Find where the given text appears and provide that cell's center as (x, y) coordinate. 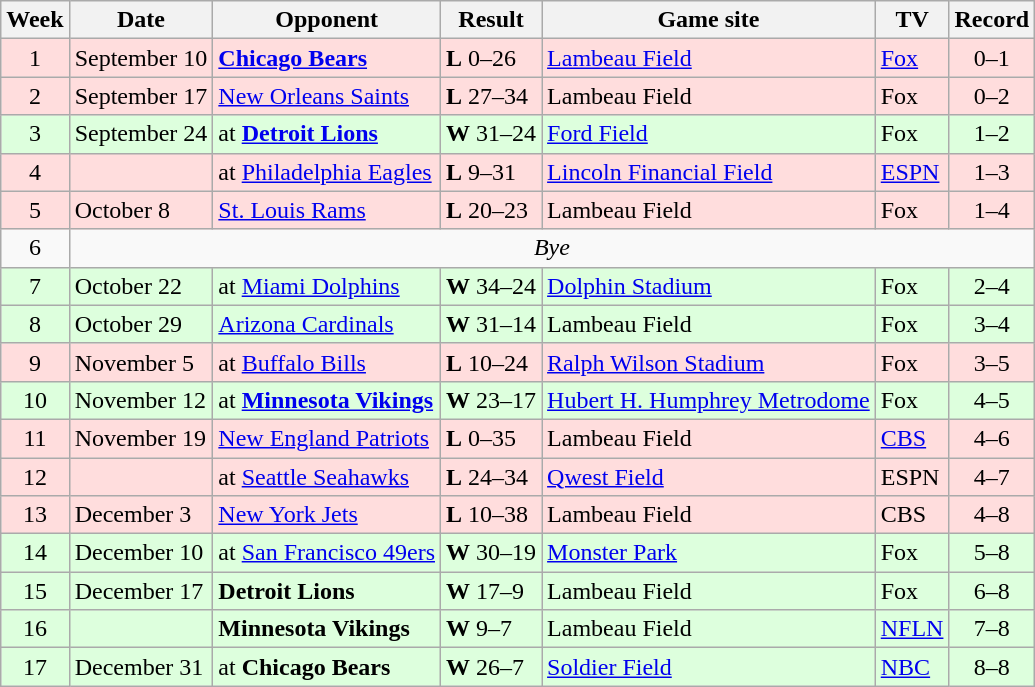
8–8 (992, 667)
1–4 (992, 210)
W 9–7 (492, 629)
L 27–34 (492, 96)
4–5 (992, 400)
1–2 (992, 134)
7 (35, 286)
Lincoln Financial Field (709, 172)
8 (35, 324)
W 23–17 (492, 400)
3–4 (992, 324)
Date (141, 20)
at San Francisco 49ers (327, 553)
Game site (709, 20)
10 (35, 400)
6 (35, 248)
4–6 (992, 438)
L 10–24 (492, 362)
Record (992, 20)
L 0–35 (492, 438)
4 (35, 172)
at Detroit Lions (327, 134)
Bye (552, 248)
Opponent (327, 20)
December 10 (141, 553)
December 17 (141, 591)
October 8 (141, 210)
W 31–24 (492, 134)
0–1 (992, 58)
L 9–31 (492, 172)
L 0–26 (492, 58)
2–4 (992, 286)
L 24–34 (492, 477)
9 (35, 362)
L 10–38 (492, 515)
17 (35, 667)
at Miami Dolphins (327, 286)
14 (35, 553)
Hubert H. Humphrey Metrodome (709, 400)
5–8 (992, 553)
4–7 (992, 477)
October 22 (141, 286)
November 12 (141, 400)
at Chicago Bears (327, 667)
Result (492, 20)
Dolphin Stadium (709, 286)
W 30–19 (492, 553)
15 (35, 591)
NFLN (912, 629)
at Minnesota Vikings (327, 400)
October 29 (141, 324)
Minnesota Vikings (327, 629)
4–8 (992, 515)
September 24 (141, 134)
W 34–24 (492, 286)
11 (35, 438)
Ford Field (709, 134)
New England Patriots (327, 438)
3–5 (992, 362)
W 31–14 (492, 324)
Detroit Lions (327, 591)
December 31 (141, 667)
Monster Park (709, 553)
W 17–9 (492, 591)
0–2 (992, 96)
New Orleans Saints (327, 96)
16 (35, 629)
7–8 (992, 629)
Week (35, 20)
13 (35, 515)
Chicago Bears (327, 58)
at Seattle Seahawks (327, 477)
New York Jets (327, 515)
TV (912, 20)
6–8 (992, 591)
L 20–23 (492, 210)
3 (35, 134)
W 26–7 (492, 667)
1–3 (992, 172)
November 5 (141, 362)
at Philadelphia Eagles (327, 172)
Arizona Cardinals (327, 324)
St. Louis Rams (327, 210)
at Buffalo Bills (327, 362)
1 (35, 58)
Soldier Field (709, 667)
12 (35, 477)
5 (35, 210)
NBC (912, 667)
September 17 (141, 96)
Ralph Wilson Stadium (709, 362)
December 3 (141, 515)
Qwest Field (709, 477)
2 (35, 96)
November 19 (141, 438)
September 10 (141, 58)
